Identify which cell holds the provided text, then report its (x, y) central coordinate. 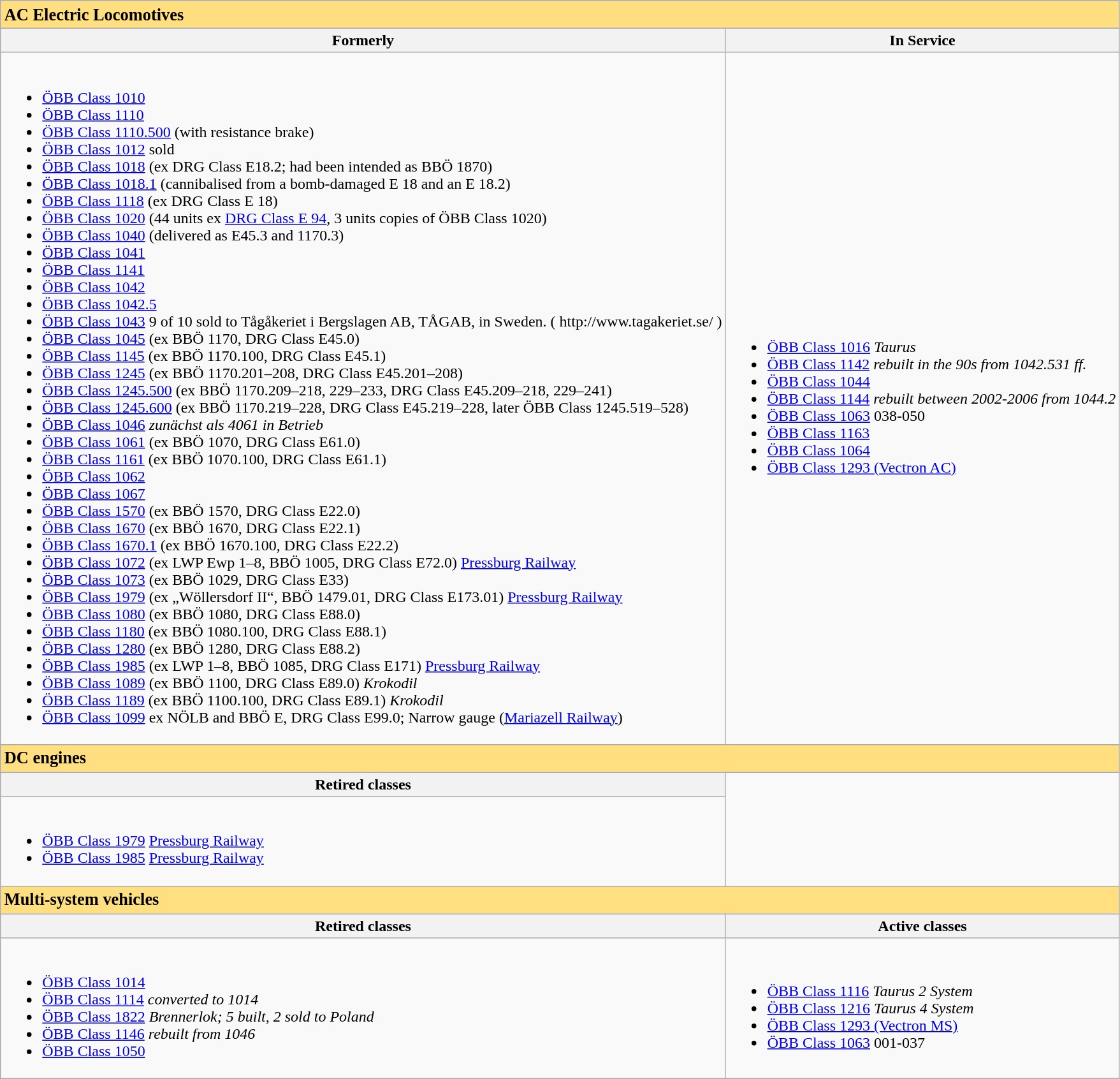
AC Electric Locomotives (560, 15)
Active classes (922, 926)
In Service (922, 40)
Formerly (363, 40)
ÖBB Class 1979 Pressburg RailwayÖBB Class 1985 Pressburg Railway (363, 841)
DC engines (560, 758)
Multi-system vehicles (560, 900)
ÖBB Class 1116 Taurus 2 SystemÖBB Class 1216 Taurus 4 SystemÖBB Class 1293 (Vectron MS)ÖBB Class 1063 001-037 (922, 1009)
ÖBB Class 1014ÖBB Class 1114 converted to 1014ÖBB Class 1822 Brennerlok; 5 built, 2 sold to PolandÖBB Class 1146 rebuilt from 1046ÖBB Class 1050 (363, 1009)
